Capture the cell that displays the provided text and extract its [X, Y] central coordinate. 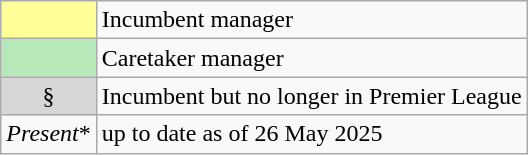
up to date as of 26 May 2025 [312, 134]
Incumbent manager [312, 20]
§ [48, 96]
Incumbent but no longer in Premier League [312, 96]
Caretaker manager [312, 58]
Present* [48, 134]
